Return (X, Y) of the center of cell containing provided text 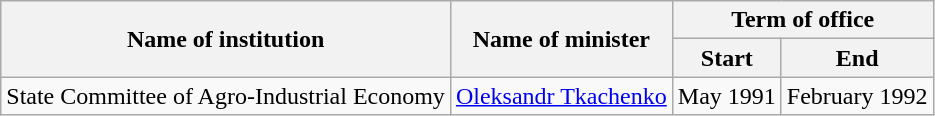
May 1991 (726, 96)
Name of minister (561, 39)
Start (726, 58)
Oleksandr Tkachenko (561, 96)
Name of institution (226, 39)
End (857, 58)
State Committee of Agro-Industrial Economy (226, 96)
Term of office (802, 20)
February 1992 (857, 96)
